From the cell containing the given text, extract its center point as [x, y] coordinate. 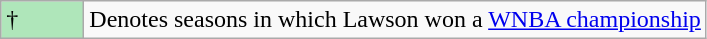
† [42, 20]
Denotes seasons in which Lawson won a WNBA championship [396, 20]
